Locate the cell with the specified text and output its (x, y) center coordinate. 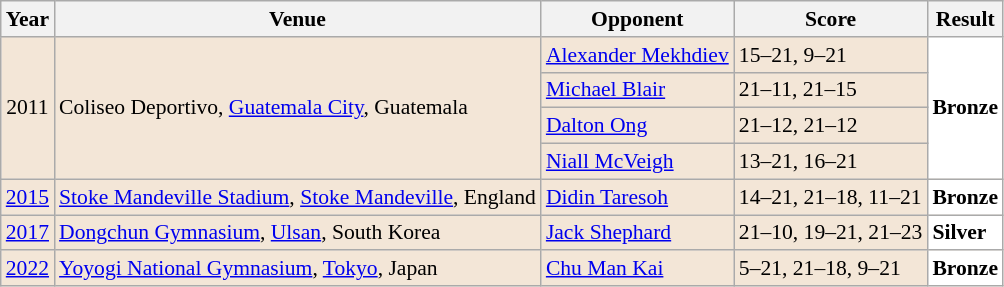
Didin Taresoh (638, 197)
Yoyogi National Gymnasium, Tokyo, Japan (298, 269)
21–11, 21–15 (831, 90)
Dongchun Gymnasium, Ulsan, South Korea (298, 233)
Opponent (638, 19)
2015 (28, 197)
Jack Shephard (638, 233)
2017 (28, 233)
Michael Blair (638, 90)
Chu Man Kai (638, 269)
Year (28, 19)
14–21, 21–18, 11–21 (831, 197)
Venue (298, 19)
2011 (28, 108)
Alexander Mekhdiev (638, 55)
Result (965, 19)
2022 (28, 269)
Score (831, 19)
5–21, 21–18, 9–21 (831, 269)
21–10, 19–21, 21–23 (831, 233)
13–21, 16–21 (831, 162)
21–12, 21–12 (831, 126)
Coliseo Deportivo, Guatemala City, Guatemala (298, 108)
Silver (965, 233)
Dalton Ong (638, 126)
15–21, 9–21 (831, 55)
Niall McVeigh (638, 162)
Stoke Mandeville Stadium, Stoke Mandeville, England (298, 197)
